Capture the cell that displays the provided text and extract its [x, y] central coordinate. 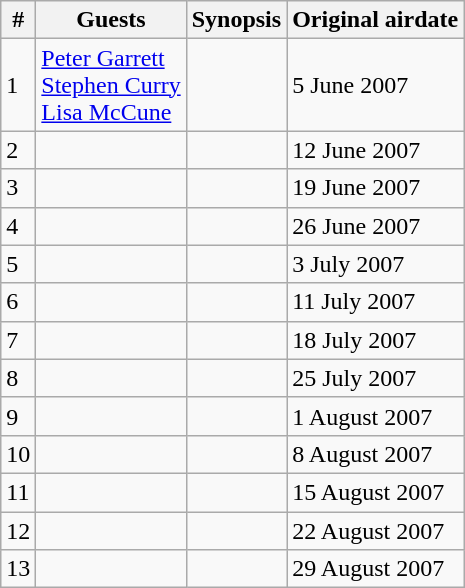
# [18, 20]
8 [18, 378]
25 July 2007 [376, 378]
22 August 2007 [376, 531]
8 August 2007 [376, 454]
18 July 2007 [376, 340]
3 July 2007 [376, 264]
3 [18, 188]
15 August 2007 [376, 492]
12 [18, 531]
5 June 2007 [376, 85]
5 [18, 264]
13 [18, 569]
11 July 2007 [376, 302]
Original airdate [376, 20]
26 June 2007 [376, 226]
Synopsis [236, 20]
Guests [111, 20]
4 [18, 226]
1 August 2007 [376, 416]
12 June 2007 [376, 150]
19 June 2007 [376, 188]
6 [18, 302]
Peter GarrettStephen CurryLisa McCune [111, 85]
7 [18, 340]
10 [18, 454]
11 [18, 492]
29 August 2007 [376, 569]
2 [18, 150]
9 [18, 416]
1 [18, 85]
